Extract the [X, Y] coordinate from the center of the cell holding the provided text.  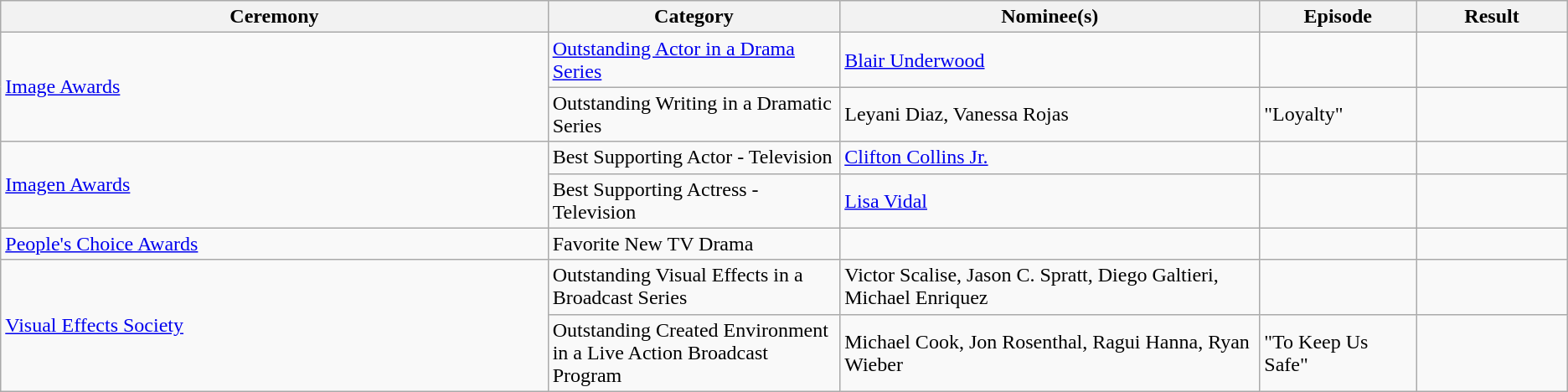
Leyani Diaz, Vanessa Rojas [1050, 114]
Visual Effects Society [275, 325]
Outstanding Visual Effects in a Broadcast Series [694, 286]
Category [694, 17]
Outstanding Writing in a Dramatic Series [694, 114]
Image Awards [275, 87]
"To Keep Us Safe" [1338, 353]
Imagen Awards [275, 184]
Best Supporting Actor - Television [694, 157]
People's Choice Awards [275, 244]
Outstanding Created Environment in a Live Action Broadcast Program [694, 353]
"Loyalty" [1338, 114]
Nominee(s) [1050, 17]
Result [1492, 17]
Best Supporting Actress - Television [694, 201]
Episode [1338, 17]
Blair Underwood [1050, 60]
Favorite New TV Drama [694, 244]
Lisa Vidal [1050, 201]
Victor Scalise, Jason C. Spratt, Diego Galtieri, Michael Enriquez [1050, 286]
Ceremony [275, 17]
Outstanding Actor in a Drama Series [694, 60]
Michael Cook, Jon Rosenthal, Ragui Hanna, Ryan Wieber [1050, 353]
Clifton Collins Jr. [1050, 157]
